Scan for the cell matching the given text and deliver its (x, y) coordinate at center. 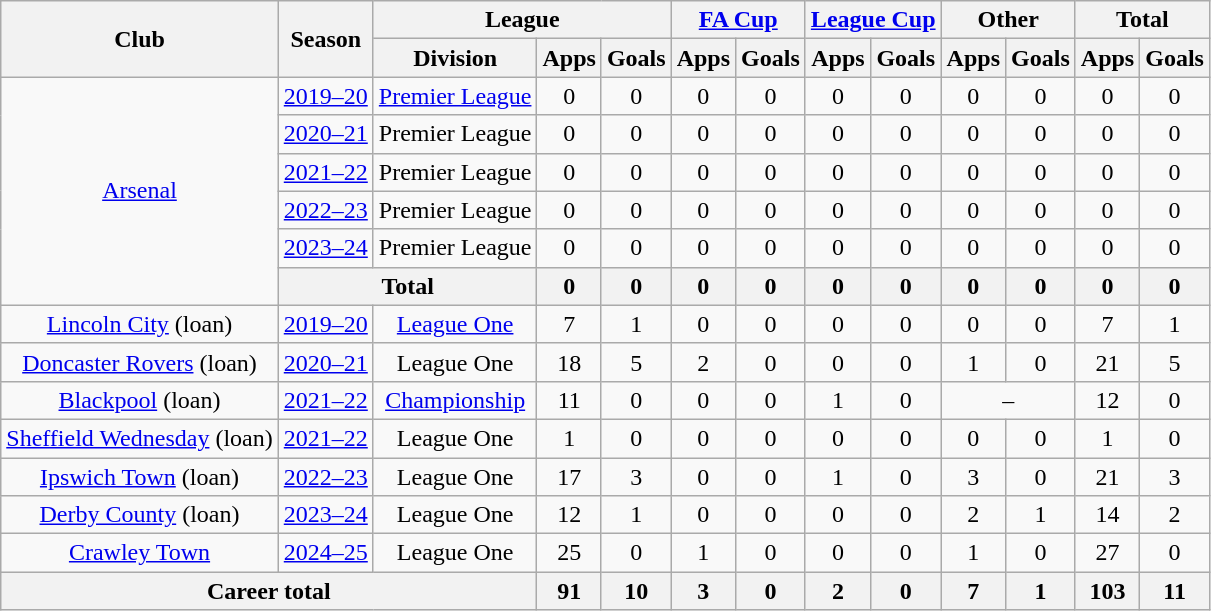
League Cup (873, 20)
FA Cup (738, 20)
Arsenal (140, 191)
103 (1107, 591)
Other (1008, 20)
Lincoln City (loan) (140, 324)
14 (1107, 515)
Ipswich Town (loan) (140, 477)
2024–25 (326, 553)
Career total (269, 591)
Blackpool (loan) (140, 400)
91 (569, 591)
Championship (455, 400)
– (1008, 400)
27 (1107, 553)
Season (326, 39)
10 (636, 591)
17 (569, 477)
Sheffield Wednesday (loan) (140, 438)
Derby County (loan) (140, 515)
Doncaster Rovers (loan) (140, 362)
League (522, 20)
Club (140, 39)
Division (455, 58)
25 (569, 553)
18 (569, 362)
Crawley Town (140, 553)
